Capture the cell that displays the provided text and extract its (X, Y) central coordinate. 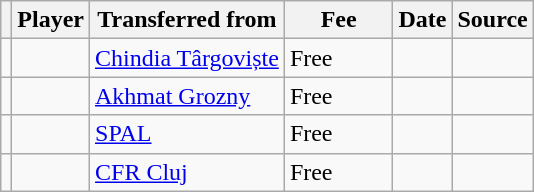
Fee (338, 20)
Source (492, 20)
SPAL (188, 134)
Akhmat Grozny (188, 96)
Chindia Târgoviște (188, 58)
Player (51, 20)
CFR Cluj (188, 172)
Date (422, 20)
Transferred from (188, 20)
